Detect which cell encompasses the target text, then output its [x, y] center coordinate. 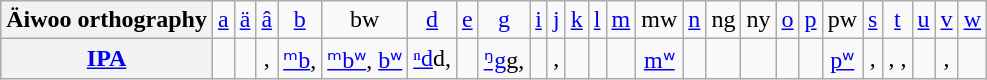
o [788, 20]
ᵐb, [300, 59]
â [267, 20]
bw [365, 20]
b [300, 20]
n [694, 20]
mw [660, 20]
pʷ [842, 59]
pw [842, 20]
m [621, 20]
ⁿdd, [432, 59]
l [597, 20]
ᵐbʷ, bʷ [365, 59]
k [576, 20]
, , [898, 59]
i [539, 20]
e [467, 20]
ä [245, 20]
u [924, 20]
g [504, 20]
ng [724, 20]
ny [758, 20]
p [810, 20]
t [898, 20]
a [223, 20]
mʷ [660, 59]
ᵑgg, [504, 59]
j [556, 20]
v [946, 20]
d [432, 20]
w [972, 20]
s [873, 20]
Äiwoo orthography [107, 20]
IPA [107, 59]
